From the cell containing the given text, extract its center point as (x, y) coordinate. 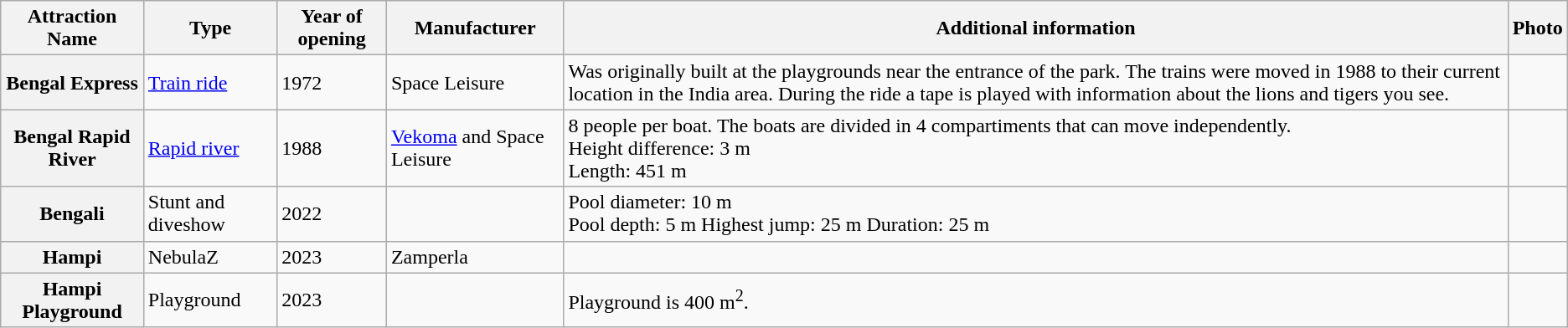
1972 (332, 82)
Year of opening (332, 28)
Manufacturer (474, 28)
NebulaZ (209, 257)
Rapid river (209, 148)
Vekoma and Space Leisure (474, 148)
Playground is 400 m2. (1035, 300)
Type (209, 28)
Photo (1538, 28)
Train ride (209, 82)
Playground (209, 300)
8 people per boat. The boats are divided in 4 compartiments that can move independently.Height difference: 3 mLength: 451 m (1035, 148)
Zamperla (474, 257)
Stunt and diveshow (209, 214)
Bengal Express (72, 82)
Space Leisure (474, 82)
Pool diameter: 10 mPool depth: 5 m Highest jump: 25 m Duration: 25 m (1035, 214)
Hampi (72, 257)
Additional information (1035, 28)
1988 (332, 148)
2022 (332, 214)
Attraction Name (72, 28)
Bengali (72, 214)
Hampi Playground (72, 300)
Bengal Rapid River (72, 148)
